Search for the cell housing the specified text and yield its (X, Y) center coordinate. 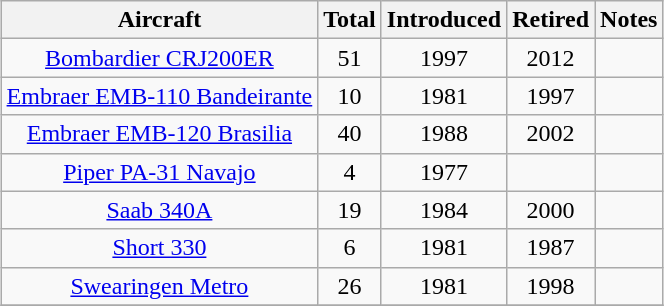
Bombardier CRJ200ER (160, 58)
Short 330 (160, 248)
Embraer EMB-120 Brasilia (160, 134)
Saab 340A (160, 210)
Swearingen Metro (160, 286)
19 (350, 210)
Retired (551, 20)
1987 (551, 248)
Total (350, 20)
1998 (551, 286)
26 (350, 286)
Introduced (444, 20)
Embraer EMB-110 Bandeirante (160, 96)
10 (350, 96)
Notes (629, 20)
6 (350, 248)
1977 (444, 172)
51 (350, 58)
1988 (444, 134)
40 (350, 134)
1984 (444, 210)
2000 (551, 210)
Aircraft (160, 20)
4 (350, 172)
Piper PA-31 Navajo (160, 172)
2012 (551, 58)
2002 (551, 134)
